Pinpoint the cell where the given text exists, returning its (x, y) midpoint coordinate. 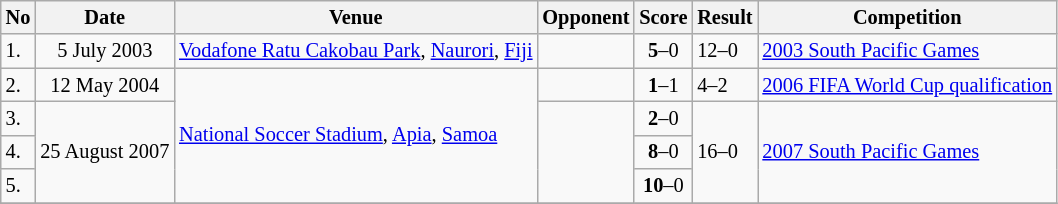
5. (18, 186)
Result (724, 17)
12 May 2004 (104, 85)
No (18, 17)
16–0 (724, 152)
4–2 (724, 85)
2–0 (663, 118)
8–0 (663, 152)
Venue (356, 17)
Vodafone Ratu Cakobau Park, Naurori, Fiji (356, 51)
2007 South Pacific Games (908, 152)
Score (663, 17)
12–0 (724, 51)
National Soccer Stadium, Apia, Samoa (356, 136)
2003 South Pacific Games (908, 51)
2. (18, 85)
5–0 (663, 51)
1. (18, 51)
3. (18, 118)
2006 FIFA World Cup qualification (908, 85)
25 August 2007 (104, 152)
10–0 (663, 186)
1–1 (663, 85)
Date (104, 17)
5 July 2003 (104, 51)
4. (18, 152)
Opponent (586, 17)
Competition (908, 17)
